Return the (x, y) coordinate for the center point of the cell that contains the specified text.  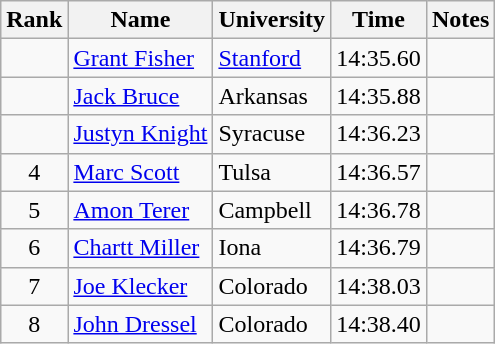
Justyn Knight (140, 134)
14:36.57 (379, 172)
6 (34, 248)
Syracuse (272, 134)
Campbell (272, 210)
Chartt Miller (140, 248)
Marc Scott (140, 172)
Tulsa (272, 172)
Name (140, 20)
John Dressel (140, 324)
Rank (34, 20)
14:38.03 (379, 286)
14:35.60 (379, 58)
4 (34, 172)
Grant Fisher (140, 58)
Jack Bruce (140, 96)
14:36.79 (379, 248)
14:36.78 (379, 210)
Notes (460, 20)
Iona (272, 248)
University (272, 20)
8 (34, 324)
5 (34, 210)
Joe Klecker (140, 286)
7 (34, 286)
14:36.23 (379, 134)
Arkansas (272, 96)
Amon Terer (140, 210)
14:38.40 (379, 324)
Stanford (272, 58)
Time (379, 20)
14:35.88 (379, 96)
